From the cell containing the given text, extract its center point as (X, Y) coordinate. 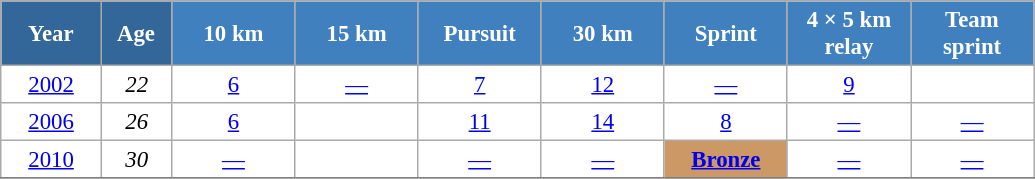
2002 (52, 85)
4 × 5 km relay (848, 34)
14 (602, 122)
2006 (52, 122)
8 (726, 122)
26 (136, 122)
10 km (234, 34)
30 km (602, 34)
30 (136, 160)
12 (602, 85)
Pursuit (480, 34)
Team sprint (972, 34)
22 (136, 85)
9 (848, 85)
11 (480, 122)
Age (136, 34)
15 km (356, 34)
2010 (52, 160)
Year (52, 34)
Bronze (726, 160)
Sprint (726, 34)
7 (480, 85)
